Find where the given text appears and provide that cell's center as [X, Y] coordinate. 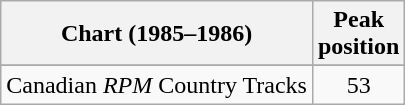
Chart (1985–1986) [157, 34]
53 [358, 85]
Canadian RPM Country Tracks [157, 85]
Peakposition [358, 34]
